Detect which cell encompasses the target text, then output its (x, y) center coordinate. 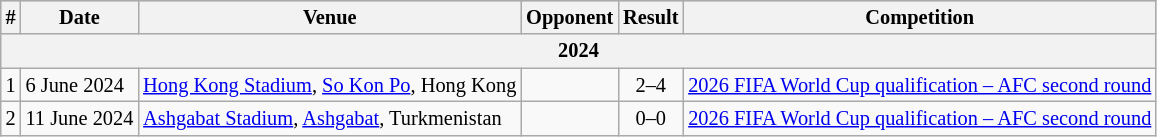
2 (11, 118)
0–0 (650, 118)
Venue (330, 17)
Ashgabat Stadium, Ashgabat, Turkmenistan (330, 118)
Date (80, 17)
Opponent (570, 17)
1 (11, 85)
Hong Kong Stadium, So Kon Po, Hong Kong (330, 85)
# (11, 17)
2024 (578, 51)
Result (650, 17)
6 June 2024 (80, 85)
2–4 (650, 85)
11 June 2024 (80, 118)
Competition (920, 17)
